Return (X, Y) of the center of cell containing provided text 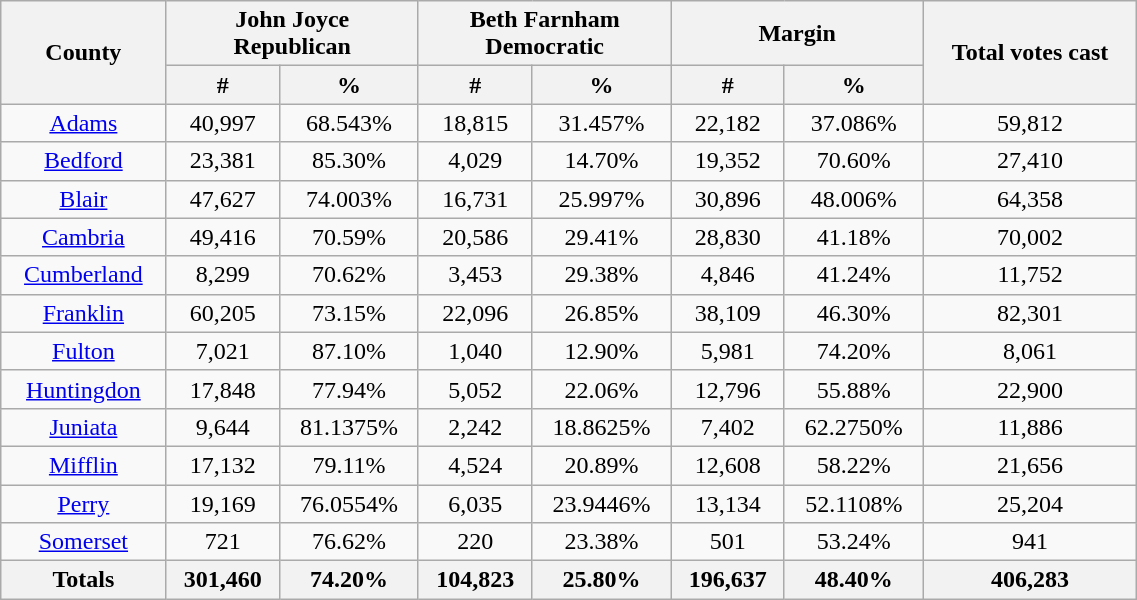
22,182 (728, 123)
26.85% (602, 313)
Fulton (84, 351)
Totals (84, 580)
29.38% (602, 275)
40,997 (222, 123)
73.15% (348, 313)
18,815 (474, 123)
4,846 (728, 275)
7,021 (222, 351)
41.18% (854, 237)
30,896 (728, 199)
38,109 (728, 313)
Somerset (84, 542)
13,134 (728, 503)
74.003% (348, 199)
John JoyceRepublican (292, 34)
21,656 (1030, 465)
41.24% (854, 275)
7,402 (728, 427)
721 (222, 542)
25.997% (602, 199)
220 (474, 542)
Total votes cast (1030, 52)
27,410 (1030, 161)
85.30% (348, 161)
22,096 (474, 313)
58.22% (854, 465)
8,299 (222, 275)
Cumberland (84, 275)
4,029 (474, 161)
1,040 (474, 351)
2,242 (474, 427)
60,205 (222, 313)
23.38% (602, 542)
Bedford (84, 161)
87.10% (348, 351)
17,132 (222, 465)
406,283 (1030, 580)
70.62% (348, 275)
70,002 (1030, 237)
62.2750% (854, 427)
Margin (797, 34)
301,460 (222, 580)
48.40% (854, 580)
14.70% (602, 161)
48.006% (854, 199)
4,524 (474, 465)
53.24% (854, 542)
25,204 (1030, 503)
76.62% (348, 542)
16,731 (474, 199)
29.41% (602, 237)
12,608 (728, 465)
941 (1030, 542)
Cambria (84, 237)
37.086% (854, 123)
28,830 (728, 237)
22.06% (602, 389)
64,358 (1030, 199)
3,453 (474, 275)
20.89% (602, 465)
11,886 (1030, 427)
Mifflin (84, 465)
52.1108% (854, 503)
501 (728, 542)
23,381 (222, 161)
6,035 (474, 503)
31.457% (602, 123)
20,586 (474, 237)
25.80% (602, 580)
68.543% (348, 123)
5,981 (728, 351)
Franklin (84, 313)
55.88% (854, 389)
22,900 (1030, 389)
Blair (84, 199)
County (84, 52)
Adams (84, 123)
23.9446% (602, 503)
Beth FarnhamDemocratic (544, 34)
19,169 (222, 503)
196,637 (728, 580)
104,823 (474, 580)
9,644 (222, 427)
Juniata (84, 427)
70.59% (348, 237)
18.8625% (602, 427)
77.94% (348, 389)
49,416 (222, 237)
11,752 (1030, 275)
5,052 (474, 389)
46.30% (854, 313)
8,061 (1030, 351)
12.90% (602, 351)
Perry (84, 503)
79.11% (348, 465)
19,352 (728, 161)
82,301 (1030, 313)
12,796 (728, 389)
59,812 (1030, 123)
47,627 (222, 199)
17,848 (222, 389)
76.0554% (348, 503)
81.1375% (348, 427)
Huntingdon (84, 389)
70.60% (854, 161)
